Scan for the cell matching the given text and deliver its [X, Y] coordinate at center. 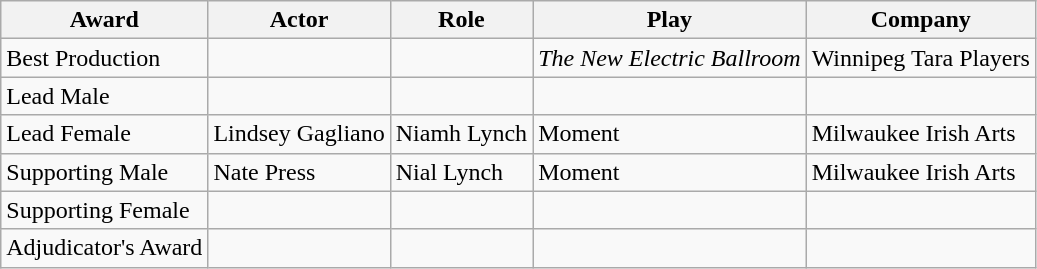
Lindsey Gagliano [299, 134]
The New Electric Ballroom [670, 58]
Role [461, 20]
Lead Male [104, 96]
Nate Press [299, 172]
Adjudicator's Award [104, 248]
Winnipeg Tara Players [920, 58]
Supporting Male [104, 172]
Actor [299, 20]
Company [920, 20]
Niamh Lynch [461, 134]
Lead Female [104, 134]
Best Production [104, 58]
Nial Lynch [461, 172]
Award [104, 20]
Play [670, 20]
Supporting Female [104, 210]
